Output the (X, Y) coordinate of the center of the cell containing the given text.  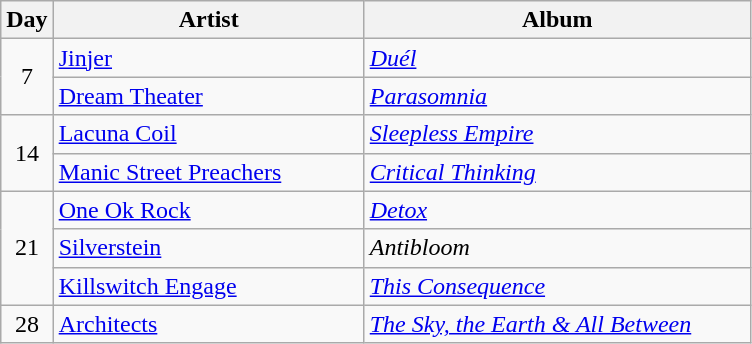
Parasomnia (557, 96)
28 (27, 324)
One Ok Rock (208, 210)
Lacuna Coil (208, 134)
Artist (208, 20)
Sleepless Empire (557, 134)
Manic Street Preachers (208, 172)
Critical Thinking (557, 172)
Jinjer (208, 58)
Killswitch Engage (208, 286)
Album (557, 20)
The Sky, the Earth & All Between (557, 324)
Duél (557, 58)
Day (27, 20)
Architects (208, 324)
Dream Theater (208, 96)
Antibloom (557, 248)
Detox (557, 210)
14 (27, 153)
7 (27, 77)
Silverstein (208, 248)
21 (27, 248)
This Consequence (557, 286)
